Capture the cell that displays the provided text and extract its [x, y] central coordinate. 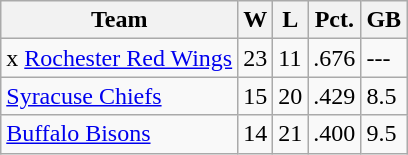
21 [290, 134]
14 [256, 134]
Syracuse Chiefs [120, 96]
L [290, 20]
20 [290, 96]
W [256, 20]
--- [384, 58]
9.5 [384, 134]
.676 [334, 58]
15 [256, 96]
23 [256, 58]
Team [120, 20]
GB [384, 20]
.400 [334, 134]
.429 [334, 96]
11 [290, 58]
Buffalo Bisons [120, 134]
x Rochester Red Wings [120, 58]
8.5 [384, 96]
Pct. [334, 20]
